Search for the cell housing the specified text and yield its [x, y] center coordinate. 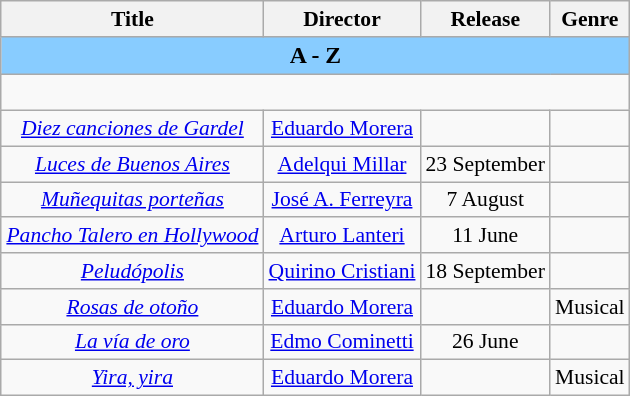
Genre [590, 19]
Release [486, 19]
Title [132, 19]
Edmo Cominetti [342, 342]
Luces de Buenos Aires [132, 164]
Director [342, 19]
Arturo Lanteri [342, 236]
A - Z [315, 56]
Adelqui Millar [342, 164]
La vía de oro [132, 342]
Diez canciones de Gardel [132, 129]
Quirino Cristiani [342, 271]
11 June [486, 236]
Peludópolis [132, 271]
26 June [486, 342]
7 August [486, 200]
Yira, yira [132, 378]
Rosas de otoño [132, 307]
Muñequitas porteñas [132, 200]
José A. Ferreyra [342, 200]
18 September [486, 271]
23 September [486, 164]
Pancho Talero en Hollywood [132, 236]
